Capture the cell that displays the provided text and extract its [x, y] central coordinate. 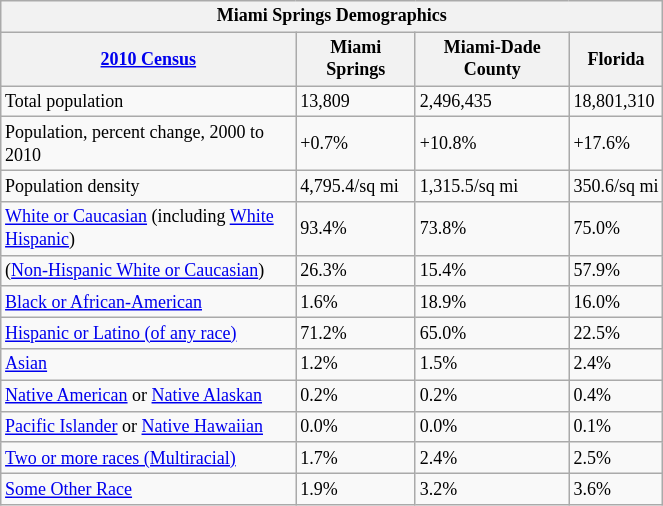
71.2% [356, 334]
3.6% [616, 488]
57.9% [616, 270]
+10.8% [492, 144]
0.4% [616, 396]
1,315.5/sq mi [492, 186]
3.2% [492, 488]
22.5% [616, 334]
+0.7% [356, 144]
Total population [148, 102]
Two or more races (Multiracial) [148, 458]
13,809 [356, 102]
Miami-Dade County [492, 59]
Pacific Islander or Native Hawaiian [148, 426]
Hispanic or Latino (of any race) [148, 334]
Florida [616, 59]
18,801,310 [616, 102]
+17.6% [616, 144]
16.0% [616, 302]
Native American or Native Alaskan [148, 396]
White or Caucasian (including White Hispanic) [148, 229]
Population density [148, 186]
18.9% [492, 302]
1.7% [356, 458]
Asian [148, 364]
2.5% [616, 458]
1.6% [356, 302]
65.0% [492, 334]
350.6/sq mi [616, 186]
Black or African-American [148, 302]
1.2% [356, 364]
15.4% [492, 270]
2010 Census [148, 59]
75.0% [616, 229]
4,795.4/sq mi [356, 186]
2,496,435 [492, 102]
Population, percent change, 2000 to 2010 [148, 144]
1.5% [492, 364]
Some Other Race [148, 488]
0.1% [616, 426]
(Non-Hispanic White or Caucasian) [148, 270]
26.3% [356, 270]
1.9% [356, 488]
73.8% [492, 229]
93.4% [356, 229]
Miami Springs Demographics [332, 16]
Miami Springs [356, 59]
